Search for the cell housing the specified text and yield its (X, Y) center coordinate. 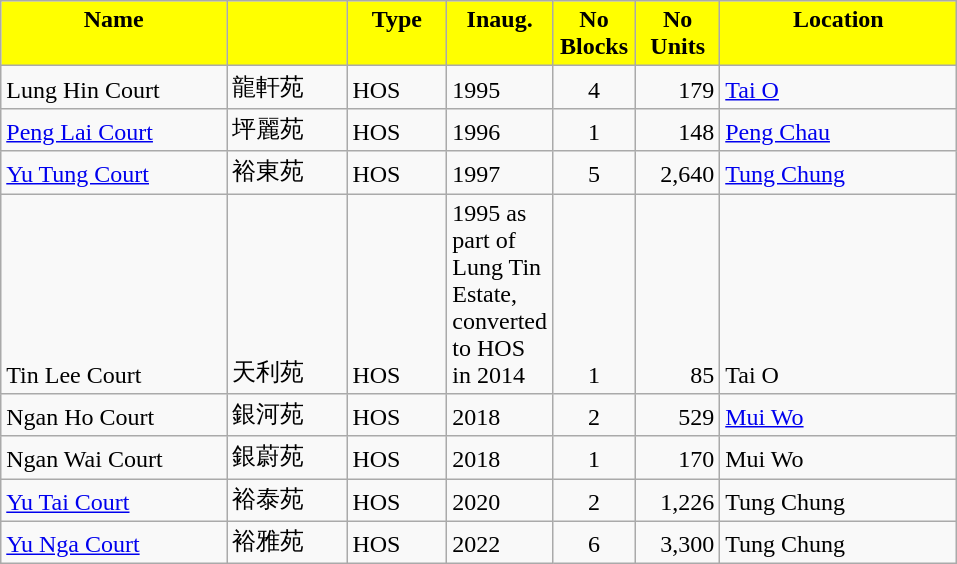
Location (838, 34)
529 (678, 416)
2,640 (678, 172)
Peng Chau (838, 130)
天利苑 (287, 294)
坪麗苑 (287, 130)
2020 (500, 500)
170 (678, 458)
No Blocks (594, 34)
85 (678, 294)
148 (678, 130)
裕泰苑 (287, 500)
Name (114, 34)
裕雅苑 (287, 542)
裕東苑 (287, 172)
Inaug. (500, 34)
3,300 (678, 542)
Lung Hin Court (114, 88)
2022 (500, 542)
銀河苑 (287, 416)
龍軒苑 (287, 88)
1996 (500, 130)
Yu Tung Court (114, 172)
Ngan Wai Court (114, 458)
Type (397, 34)
1,226 (678, 500)
1997 (500, 172)
6 (594, 542)
1995 (500, 88)
4 (594, 88)
Peng Lai Court (114, 130)
銀蔚苑 (287, 458)
Tin Lee Court (114, 294)
5 (594, 172)
No Units (678, 34)
179 (678, 88)
Yu Nga Court (114, 542)
1995 as part of Lung Tin Estate, converted to HOS in 2014 (500, 294)
Yu Tai Court (114, 500)
Ngan Ho Court (114, 416)
